Capture the cell that displays the provided text and extract its [X, Y] central coordinate. 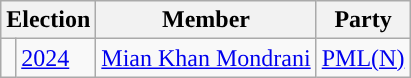
Party [363, 20]
PML(N) [363, 58]
Election [48, 20]
Mian Khan Mondrani [206, 58]
Member [206, 20]
2024 [56, 58]
